Output the [x, y] coordinate of the center of the cell containing the given text.  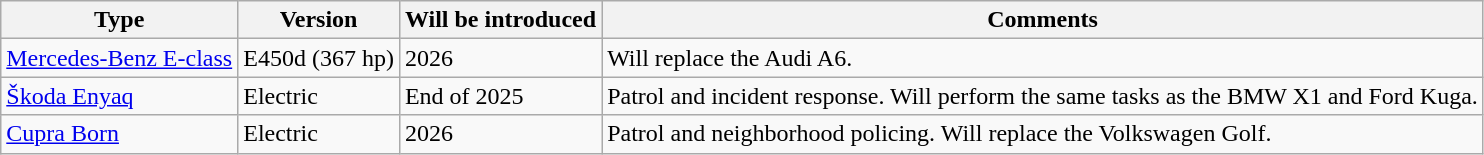
E450d (367 hp) [319, 58]
Mercedes-Benz E-class [120, 58]
End of 2025 [500, 96]
Will be introduced [500, 20]
Will replace the Audi A6. [1043, 58]
Type [120, 20]
Patrol and incident response. Will perform the same tasks as the BMW X1 and Ford Kuga. [1043, 96]
Cupra Born [120, 134]
Patrol and neighborhood policing. Will replace the Volkswagen Golf. [1043, 134]
Version [319, 20]
Škoda Enyaq [120, 96]
Comments [1043, 20]
